Identify which cell holds the provided text, then report its [X, Y] central coordinate. 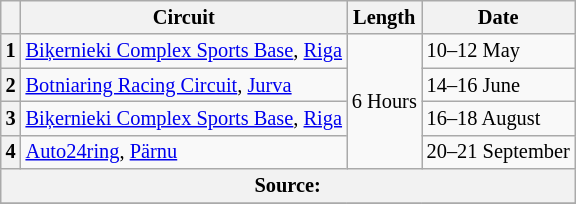
Circuit [184, 17]
16–18 August [498, 118]
4 [11, 152]
1 [11, 51]
6 Hours [384, 102]
20–21 September [498, 152]
Auto24ring, Pärnu [184, 152]
10–12 May [498, 51]
3 [11, 118]
Botniaring Racing Circuit, Jurva [184, 85]
Length [384, 17]
Date [498, 17]
Source: [288, 186]
14–16 June [498, 85]
2 [11, 85]
